Search for the cell housing the specified text and yield its [x, y] center coordinate. 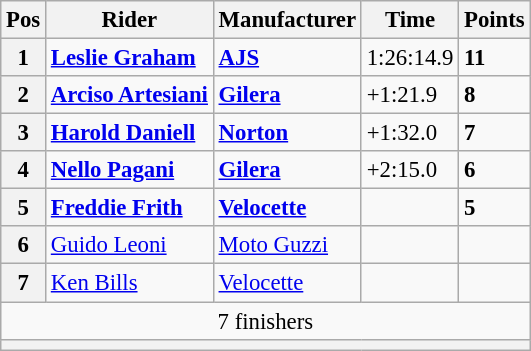
Freddie Frith [130, 208]
4 [24, 170]
Time [410, 20]
Leslie Graham [130, 58]
1 [24, 58]
7 finishers [266, 321]
Moto Guzzi [287, 245]
Manufacturer [287, 20]
+2:15.0 [410, 170]
+1:21.9 [410, 95]
Norton [287, 133]
Ken Bills [130, 283]
11 [494, 58]
3 [24, 133]
Rider [130, 20]
8 [494, 95]
+1:32.0 [410, 133]
2 [24, 95]
Points [494, 20]
Pos [24, 20]
1:26:14.9 [410, 58]
Guido Leoni [130, 245]
Harold Daniell [130, 133]
Arciso Artesiani [130, 95]
Nello Pagani [130, 170]
AJS [287, 58]
